Pinpoint the cell where the given text exists, returning its (X, Y) midpoint coordinate. 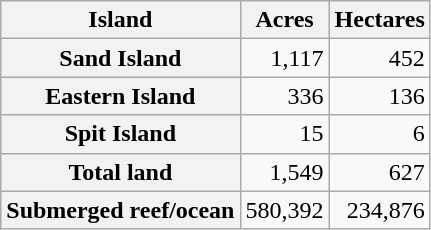
6 (380, 134)
336 (284, 96)
1,117 (284, 58)
Sand Island (120, 58)
452 (380, 58)
Total land (120, 172)
580,392 (284, 210)
234,876 (380, 210)
Spit Island (120, 134)
627 (380, 172)
Submerged reef/ocean (120, 210)
15 (284, 134)
Hectares (380, 20)
Acres (284, 20)
Island (120, 20)
136 (380, 96)
Eastern Island (120, 96)
1,549 (284, 172)
